Pinpoint the cell where the given text exists, returning its (x, y) midpoint coordinate. 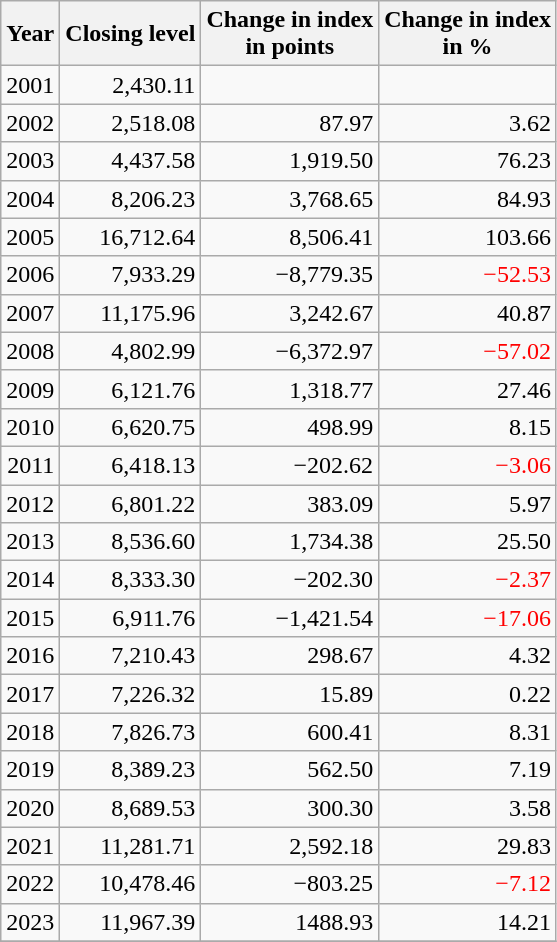
1,919.50 (290, 161)
1488.93 (290, 922)
2022 (30, 884)
3.58 (468, 808)
−17.06 (468, 618)
2019 (30, 770)
−6,372.97 (290, 351)
11,175.96 (130, 313)
2003 (30, 161)
2016 (30, 656)
0.22 (468, 694)
103.66 (468, 237)
15.89 (290, 694)
383.09 (290, 503)
87.97 (290, 123)
6,620.75 (130, 427)
2008 (30, 351)
3.62 (468, 123)
562.50 (290, 770)
2010 (30, 427)
40.87 (468, 313)
Closing level (130, 34)
8,389.23 (130, 770)
2021 (30, 846)
27.46 (468, 389)
Change in indexin % (468, 34)
Year (30, 34)
2004 (30, 199)
1,318.77 (290, 389)
2,518.08 (130, 123)
11,967.39 (130, 922)
2006 (30, 275)
600.41 (290, 732)
7,226.32 (130, 694)
Change in indexin points (290, 34)
76.23 (468, 161)
−52.53 (468, 275)
3,768.65 (290, 199)
−2.37 (468, 580)
25.50 (468, 542)
2023 (30, 922)
8,333.30 (130, 580)
6,121.76 (130, 389)
4,802.99 (130, 351)
8.15 (468, 427)
2007 (30, 313)
7,826.73 (130, 732)
16,712.64 (130, 237)
29.83 (468, 846)
2011 (30, 465)
2014 (30, 580)
8,536.60 (130, 542)
2009 (30, 389)
10,478.46 (130, 884)
4,437.58 (130, 161)
2012 (30, 503)
498.99 (290, 427)
1,734.38 (290, 542)
−57.02 (468, 351)
7,933.29 (130, 275)
−803.25 (290, 884)
2018 (30, 732)
11,281.71 (130, 846)
8,206.23 (130, 199)
14.21 (468, 922)
8,689.53 (130, 808)
8.31 (468, 732)
2001 (30, 85)
84.93 (468, 199)
6,801.22 (130, 503)
−3.06 (468, 465)
3,242.67 (290, 313)
7,210.43 (130, 656)
4.32 (468, 656)
6,911.76 (130, 618)
2020 (30, 808)
2013 (30, 542)
6,418.13 (130, 465)
298.67 (290, 656)
2015 (30, 618)
2017 (30, 694)
−202.62 (290, 465)
7.19 (468, 770)
8,506.41 (290, 237)
2,592.18 (290, 846)
−1,421.54 (290, 618)
2,430.11 (130, 85)
2005 (30, 237)
300.30 (290, 808)
5.97 (468, 503)
2002 (30, 123)
−7.12 (468, 884)
−202.30 (290, 580)
−8,779.35 (290, 275)
